Pinpoint the cell where the given text exists, returning its [X, Y] midpoint coordinate. 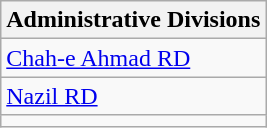
Nazil RD [134, 96]
Chah-e Ahmad RD [134, 58]
Administrative Divisions [134, 20]
